Return the [X, Y] coordinate for the center point of the cell that contains the specified text.  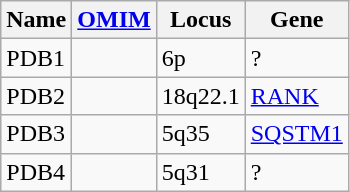
5q31 [200, 172]
Locus [200, 20]
Name [36, 20]
SQSTM1 [296, 134]
PDB1 [36, 58]
RANK [296, 96]
OMIM [114, 20]
5q35 [200, 134]
Gene [296, 20]
PDB4 [36, 172]
6p [200, 58]
18q22.1 [200, 96]
PDB3 [36, 134]
PDB2 [36, 96]
